Pinpoint the cell where the given text exists, returning its (X, Y) midpoint coordinate. 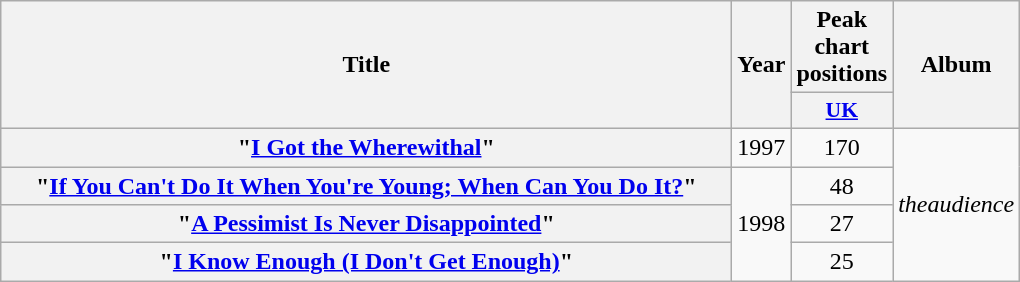
170 (842, 147)
"I Know Enough (I Don't Get Enough)" (366, 262)
theaudience (956, 204)
Year (762, 65)
Album (956, 65)
1998 (762, 223)
UK (842, 111)
"If You Can't Do It When You're Young; When Can You Do It?" (366, 185)
25 (842, 262)
"I Got the Wherewithal" (366, 147)
1997 (762, 147)
"A Pessimist Is Never Disappointed" (366, 224)
27 (842, 224)
Title (366, 65)
48 (842, 185)
Peak chart positions (842, 47)
